Detect which cell encompasses the target text, then output its [x, y] center coordinate. 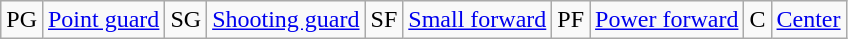
PG [22, 20]
Small forward [478, 20]
C [758, 20]
Center [808, 20]
PF [571, 20]
SG [186, 20]
SF [384, 20]
Point guard [103, 20]
Power forward [667, 20]
Shooting guard [286, 20]
